Return [x, y] of the center of cell containing provided text 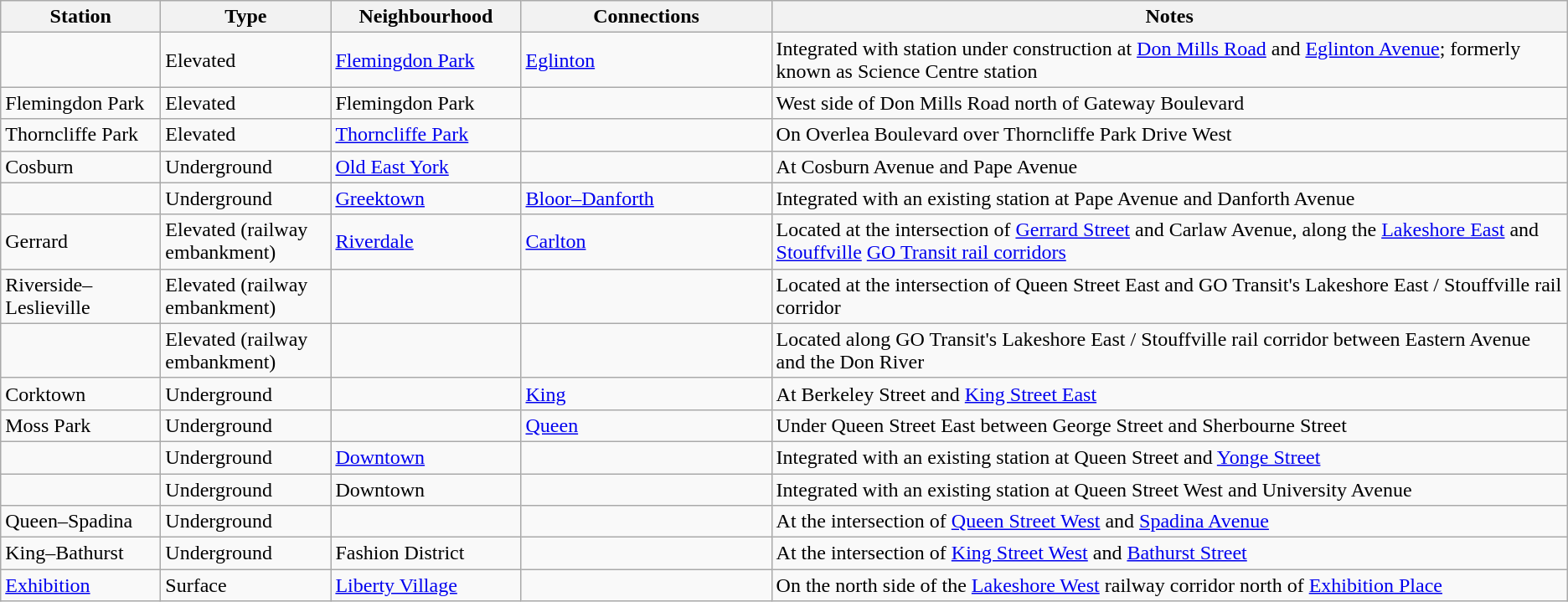
Exhibition [80, 585]
Queen [647, 425]
Connections [647, 17]
On Overlea Boulevard over Thorncliffe Park Drive West [1169, 135]
Old East York [426, 167]
Cosburn [80, 167]
Located along GO Transit's Lakeshore East / Stouffville rail corridor between Eastern Avenue and the Don River [1169, 350]
Integrated with an existing station at Queen Street and Yonge Street [1169, 457]
At Berkeley Street and King Street East [1169, 394]
Notes [1169, 17]
On the north side of the Lakeshore West railway corridor north of Exhibition Place [1169, 585]
Integrated with station under construction at Don Mills Road and Eglinton Avenue; formerly known as Science Centre station [1169, 60]
Greektown [426, 198]
Bloor–Danforth [647, 198]
Under Queen Street East between George Street and Sherbourne Street [1169, 425]
Located at the intersection of Queen Street East and GO Transit's Lakeshore East / Stouffville rail corridor [1169, 296]
Liberty Village [426, 585]
Gerrard [80, 241]
Station [80, 17]
Corktown [80, 394]
Carlton [647, 241]
Located at the intersection of Gerrard Street and Carlaw Avenue, along the Lakeshore East and Stouffville GO Transit rail corridors [1169, 241]
At Cosburn Avenue and Pape Avenue [1169, 167]
King [647, 394]
Riverside–Leslieville [80, 296]
Moss Park [80, 425]
King–Bathurst [80, 553]
Fashion District [426, 553]
Queen–Spadina [80, 522]
Neighbourhood [426, 17]
Riverdale [426, 241]
Integrated with an existing station at Pape Avenue and Danforth Avenue [1169, 198]
Surface [246, 585]
West side of Don Mills Road north of Gateway Boulevard [1169, 103]
Type [246, 17]
Eglinton [647, 60]
Integrated with an existing station at Queen Street West and University Avenue [1169, 490]
At the intersection of King Street West and Bathurst Street [1169, 553]
At the intersection of Queen Street West and Spadina Avenue [1169, 522]
